Locate the cell with the specified text and output its [X, Y] center coordinate. 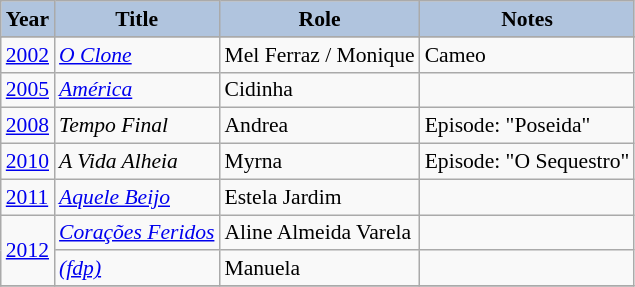
Corações Feridos [136, 233]
Title [136, 19]
Aquele Beijo [136, 197]
(fdp) [136, 269]
Episode: "Poseida" [528, 126]
Aline Almeida Varela [319, 233]
Tempo Final [136, 126]
Estela Jardim [319, 197]
2002 [28, 55]
2005 [28, 90]
2008 [28, 126]
2010 [28, 162]
Mel Ferraz / Monique [319, 55]
Myrna [319, 162]
Cidinha [319, 90]
A Vida Alheia [136, 162]
Manuela [319, 269]
2012 [28, 250]
Year [28, 19]
Cameo [528, 55]
Andrea [319, 126]
Notes [528, 19]
América [136, 90]
2011 [28, 197]
O Clone [136, 55]
Role [319, 19]
Episode: "O Sequestro" [528, 162]
